From the cell containing the given text, extract its center point as [X, Y] coordinate. 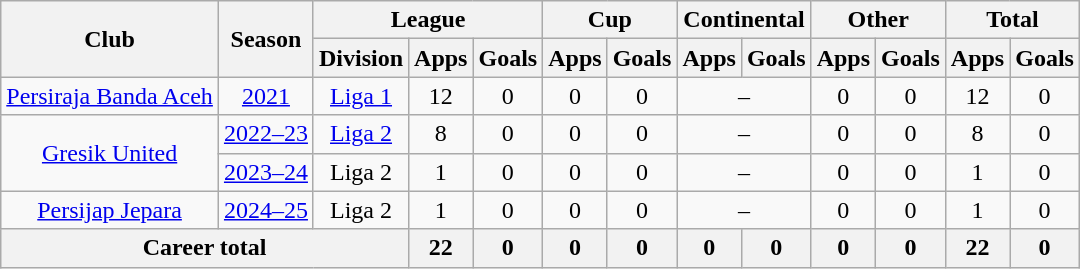
Season [266, 39]
2022–23 [266, 134]
Persiraja Banda Aceh [110, 96]
Gresik United [110, 153]
Persijap Jepara [110, 210]
Cup [610, 20]
Club [110, 39]
2023–24 [266, 172]
2021 [266, 96]
Other [878, 20]
Career total [205, 248]
Total [1012, 20]
Division [360, 58]
League [428, 20]
Continental [744, 20]
2024–25 [266, 210]
Liga 1 [360, 96]
